Pinpoint the cell where the given text exists, returning its [X, Y] midpoint coordinate. 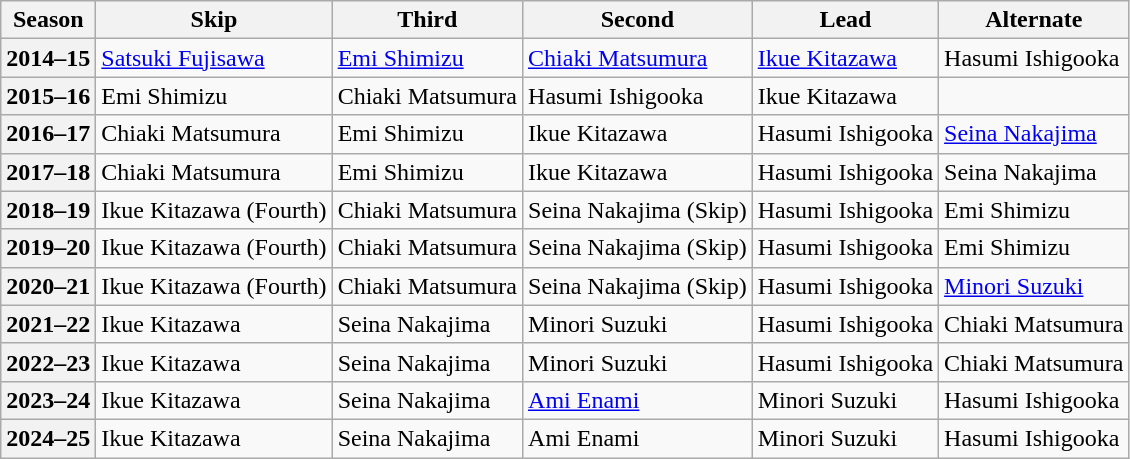
2022–23 [48, 362]
2024–25 [48, 438]
2020–21 [48, 286]
2021–22 [48, 324]
2017–18 [48, 172]
Satsuki Fujisawa [214, 58]
2015–16 [48, 96]
2023–24 [48, 400]
Second [638, 20]
2018–19 [48, 210]
Lead [845, 20]
Season [48, 20]
2019–20 [48, 248]
Alternate [1034, 20]
2016–17 [48, 134]
2014–15 [48, 58]
Third [427, 20]
Skip [214, 20]
